Return [x, y] of the center of cell containing provided text 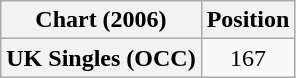
Position [248, 20]
Chart (2006) [101, 20]
UK Singles (OCC) [101, 58]
167 [248, 58]
